Scan for the cell matching the given text and deliver its [X, Y] coordinate at center. 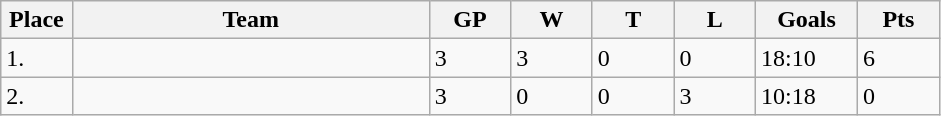
Place [36, 20]
GP [470, 20]
L [715, 20]
10:18 [807, 96]
Team [250, 20]
18:10 [807, 58]
Goals [807, 20]
2. [36, 96]
6 [899, 58]
Pts [899, 20]
T [633, 20]
1. [36, 58]
W [552, 20]
